Capture the cell that displays the provided text and extract its (x, y) central coordinate. 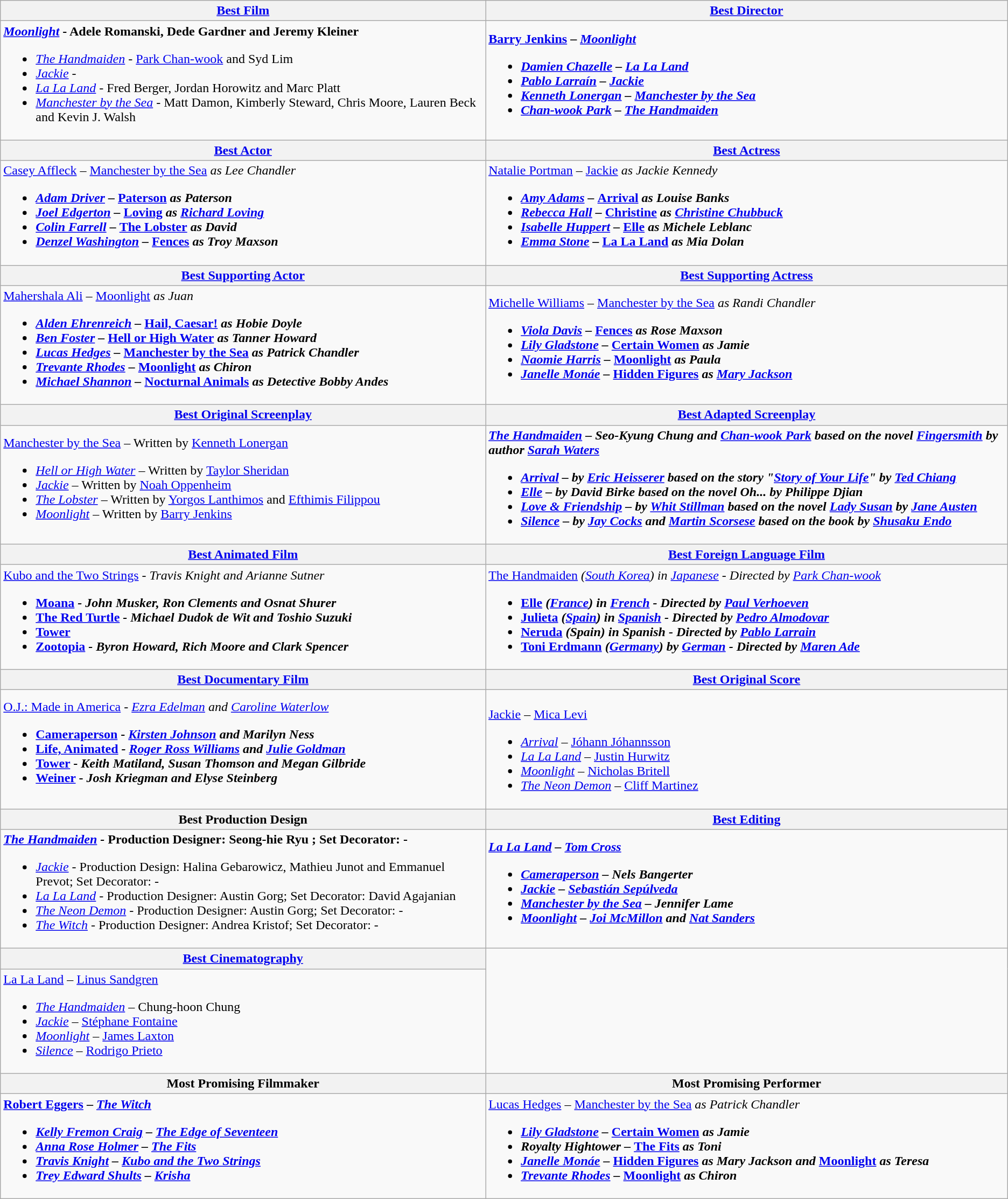
Best Documentary Film (243, 679)
Best Supporting Actor (243, 275)
Best Original Screenplay (243, 415)
Best Director (747, 11)
Jackie – Mica LeviArrival – Jóhann JóhannssonLa La Land – Justin HurwitzMoonlight – Nicholas BritellThe Neon Demon – Cliff Martinez (747, 749)
Best Cinematography (243, 959)
Best Actor (243, 150)
Best Adapted Screenplay (747, 415)
Most Promising Filmmaker (243, 1084)
Best Animated Film (243, 554)
Best Editing (747, 819)
Most Promising Performer (747, 1084)
Best Supporting Actress (747, 275)
La La Land – Linus SandgrenThe Handmaiden – Chung-hoon ChungJackie – Stéphane FontaineMoonlight – James LaxtonSilence – Rodrigo Prieto (243, 1021)
Barry Jenkins – MoonlightDamien Chazelle – La La LandPablo Larraín – JackieKenneth Lonergan – Manchester by the SeaChan-wook Park – The Handmaiden (747, 81)
Best Film (243, 11)
Best Production Design (243, 819)
Best Actress (747, 150)
Best Foreign Language Film (747, 554)
Best Original Score (747, 679)
